Detect which cell encompasses the target text, then output its (X, Y) center coordinate. 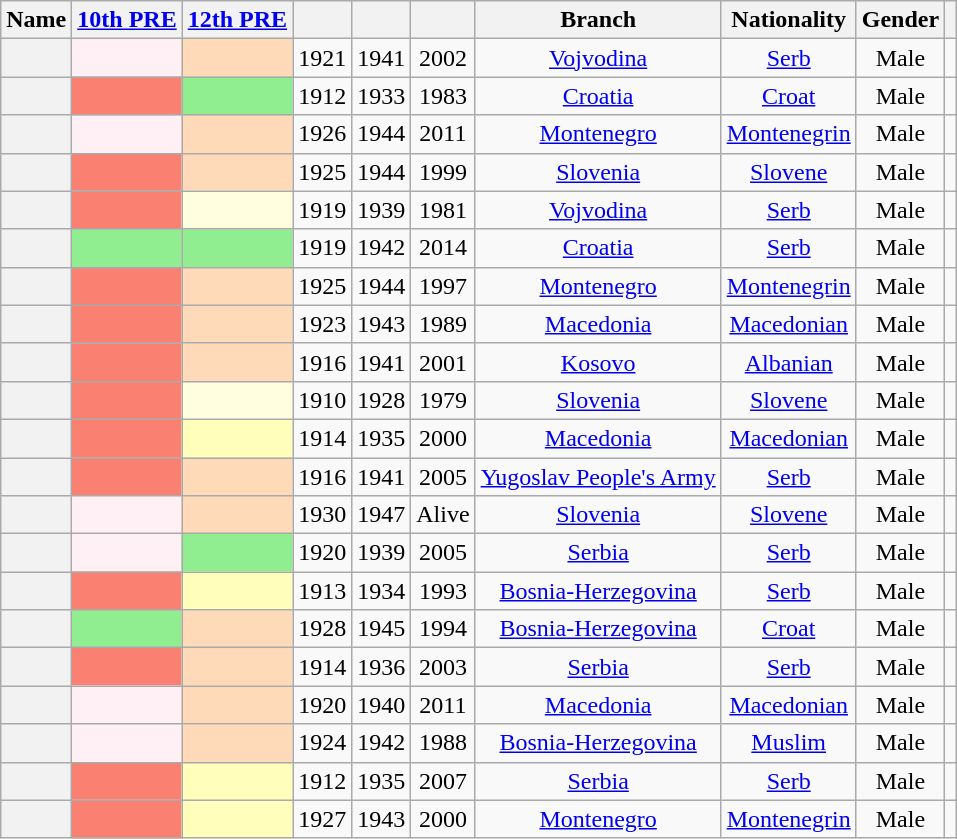
Yugoslav People's Army (598, 477)
1993 (443, 591)
1924 (322, 743)
1927 (322, 819)
1930 (322, 515)
1921 (322, 58)
Alive (443, 515)
1936 (382, 667)
2007 (443, 781)
1983 (443, 96)
1999 (443, 172)
Kosovo (598, 362)
1910 (322, 400)
Branch (598, 20)
Muslim (788, 743)
1988 (443, 743)
1997 (443, 286)
1945 (382, 629)
2003 (443, 667)
1989 (443, 324)
1994 (443, 629)
Name (36, 20)
Nationality (788, 20)
1979 (443, 400)
12th PRE (237, 20)
2002 (443, 58)
1940 (382, 705)
1913 (322, 591)
2001 (443, 362)
1981 (443, 210)
Gender (900, 20)
1934 (382, 591)
2014 (443, 248)
1923 (322, 324)
Albanian (788, 362)
1947 (382, 515)
10th PRE (127, 20)
1926 (322, 134)
1933 (382, 96)
